Return the (X, Y) coordinate for the center point of the cell that contains the specified text.  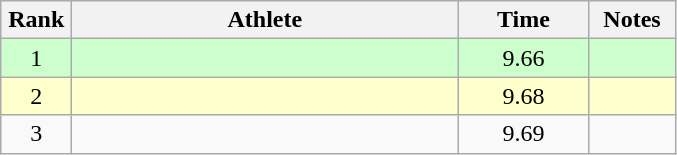
Rank (36, 20)
3 (36, 134)
Time (524, 20)
2 (36, 96)
Athlete (265, 20)
9.68 (524, 96)
9.69 (524, 134)
9.66 (524, 58)
1 (36, 58)
Notes (632, 20)
